Return [X, Y] of the center of cell containing provided text 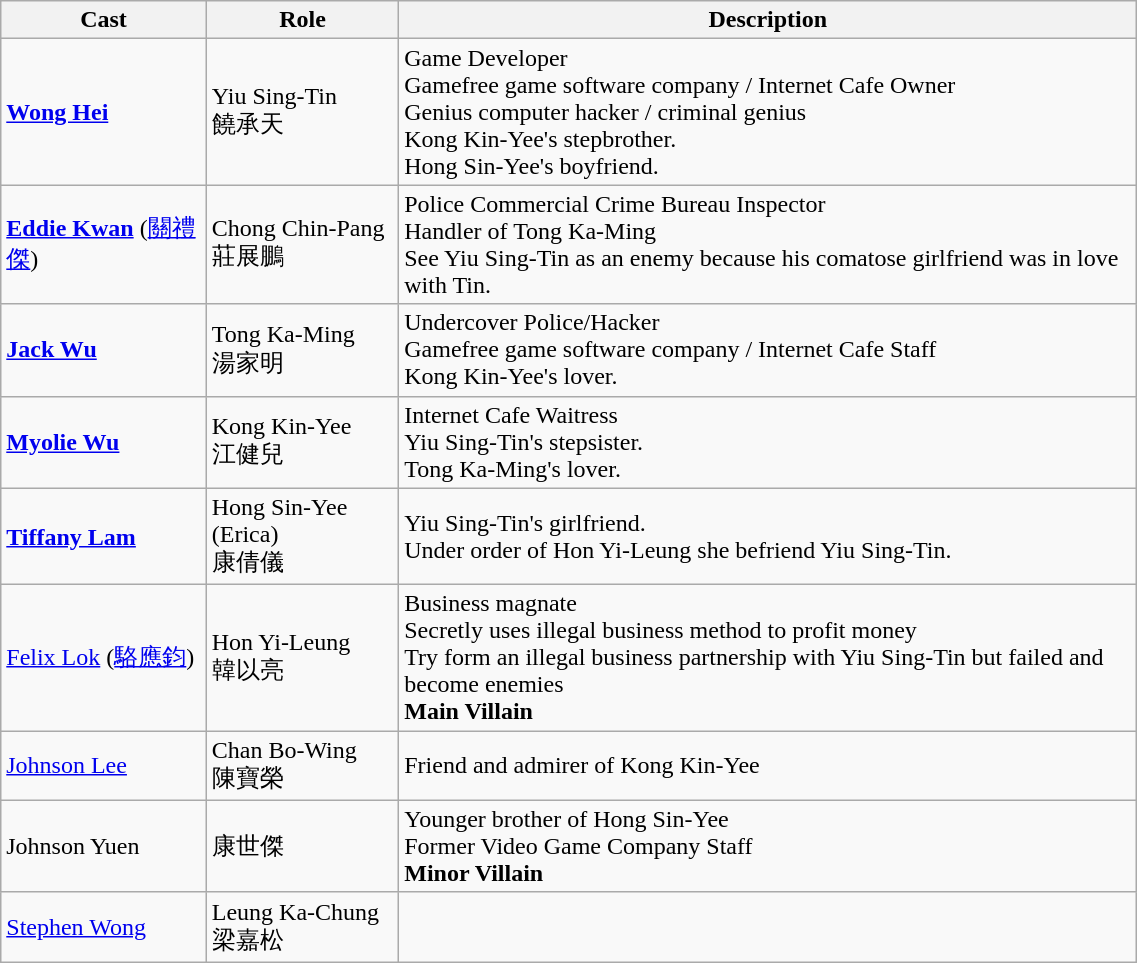
Cast [104, 20]
Undercover Police/Hacker Gamefree game software company / Internet Cafe Staff Kong Kin-Yee's lover. [768, 350]
Leung Ka-Chung 梁嘉松 [302, 927]
Kong Kin-Yee 江健兒 [302, 442]
康世傑 [302, 846]
Myolie Wu [104, 442]
Chong Chin-Pang 莊展鵬 [302, 244]
Yiu Sing-Tin's girlfriend. Under order of Hon Yi-Leung she befriend Yiu Sing-Tin. [768, 536]
Hong Sin-Yee (Erica) 康倩儀 [302, 536]
Internet Cafe Waitress Yiu Sing-Tin's stepsister. Tong Ka-Ming's lover. [768, 442]
Jack Wu [104, 350]
Stephen Wong [104, 927]
Felix Lok (駱應鈞) [104, 658]
Younger brother of Hong Sin-Yee Former Video Game Company Staff Minor Villain [768, 846]
Tong Ka-Ming 湯家明 [302, 350]
Role [302, 20]
Wong Hei [104, 112]
Tiffany Lam [104, 536]
Description [768, 20]
Hon Yi-Leung 韓以亮 [302, 658]
Police Commercial Crime Bureau Inspector Handler of Tong Ka-Ming See Yiu Sing-Tin as an enemy because his comatose girlfriend was in love with Tin. [768, 244]
Friend and admirer of Kong Kin-Yee [768, 766]
Johnson Lee [104, 766]
Johnson Yuen [104, 846]
Chan Bo-Wing 陳寶榮 [302, 766]
Yiu Sing-Tin 饒承天 [302, 112]
Eddie Kwan (關禮傑) [104, 244]
